Find where the given text appears and provide that cell's center as (X, Y) coordinate. 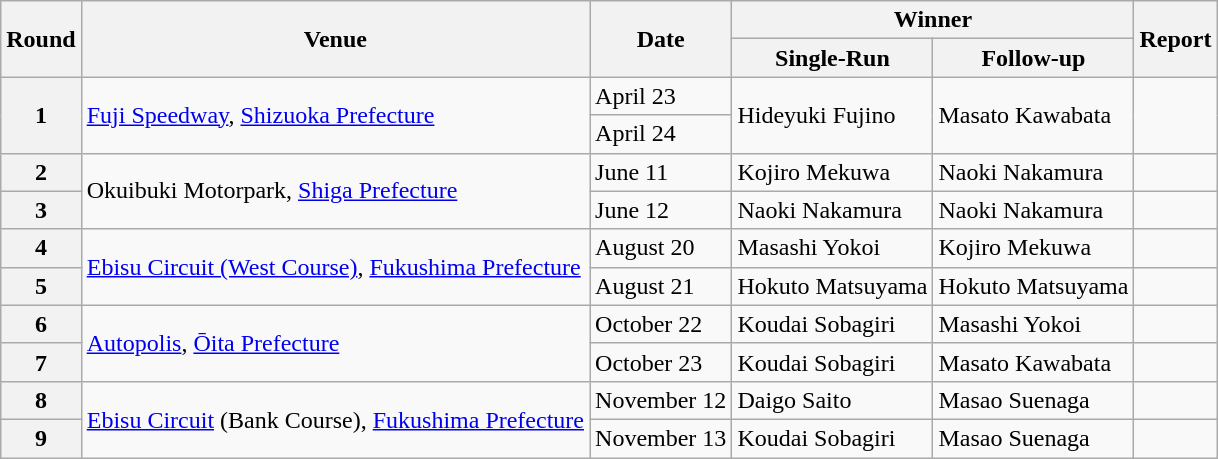
Ebisu Circuit (Bank Course), Fukushima Prefecture (335, 419)
Single-Run (832, 58)
August 20 (661, 248)
Date (661, 39)
2 (41, 172)
Daigo Saito (832, 400)
6 (41, 324)
1 (41, 115)
8 (41, 400)
August 21 (661, 286)
Autopolis, Ōita Prefecture (335, 343)
April 23 (661, 96)
November 12 (661, 400)
Fuji Speedway, Shizuoka Prefecture (335, 115)
June 12 (661, 210)
4 (41, 248)
7 (41, 362)
3 (41, 210)
5 (41, 286)
Hideyuki Fujino (832, 115)
June 11 (661, 172)
October 23 (661, 362)
9 (41, 438)
October 22 (661, 324)
April 24 (661, 134)
Report (1176, 39)
Ebisu Circuit (West Course), Fukushima Prefecture (335, 267)
Venue (335, 39)
Round (41, 39)
Winner (933, 20)
Follow-up (1034, 58)
November 13 (661, 438)
Okuibuki Motorpark, Shiga Prefecture (335, 191)
